From the cell containing the given text, extract its center point as [X, Y] coordinate. 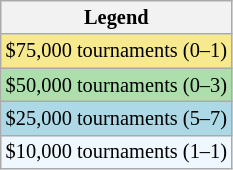
$50,000 tournaments (0–3) [116, 85]
Legend [116, 17]
$75,000 tournaments (0–1) [116, 51]
$25,000 tournaments (5–7) [116, 118]
$10,000 tournaments (1–1) [116, 152]
